Scan for the cell matching the given text and deliver its [X, Y] coordinate at center. 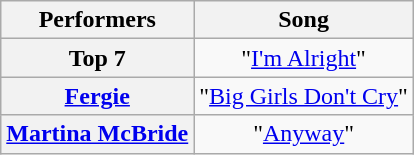
"Anyway" [304, 134]
"I'm Alright" [304, 58]
Martina McBride [98, 134]
Top 7 [98, 58]
"Big Girls Don't Cry" [304, 96]
Song [304, 20]
Performers [98, 20]
Fergie [98, 96]
